Return the (X, Y) coordinate for the center point of the cell that contains the specified text.  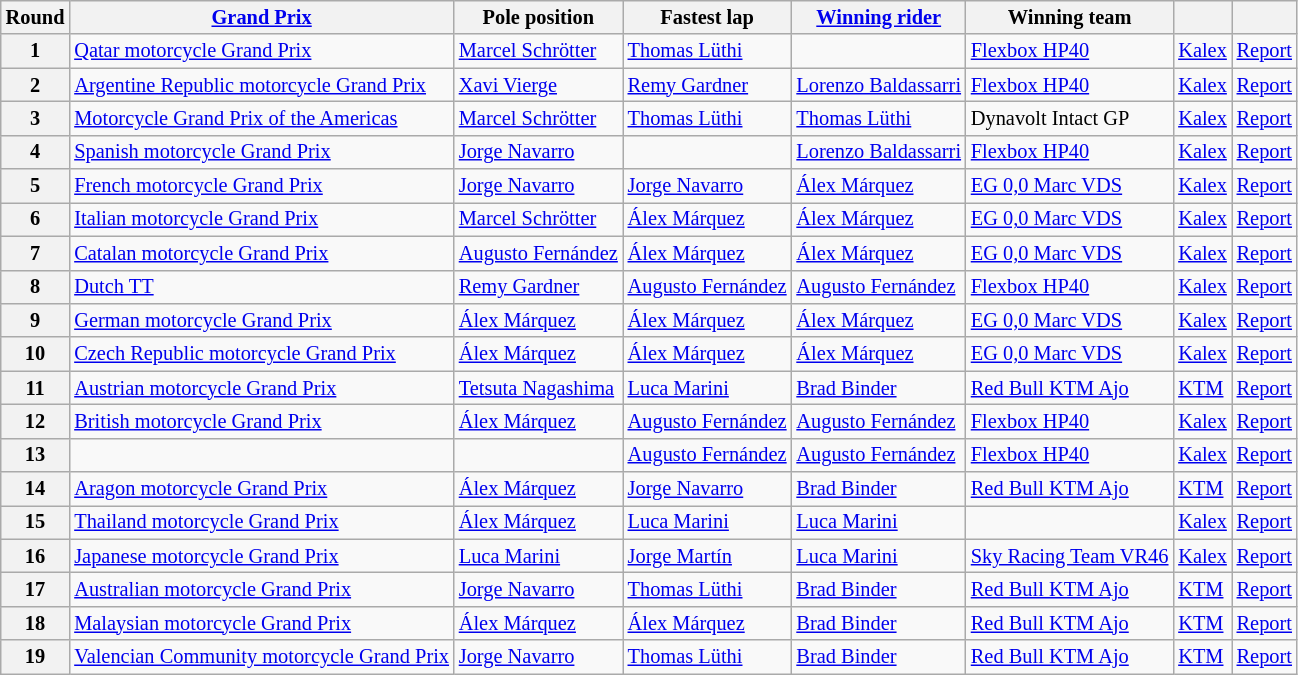
Fastest lap (708, 17)
Austrian motorcycle Grand Prix (262, 388)
18 (36, 623)
Dutch TT (262, 287)
Argentine Republic motorcycle Grand Prix (262, 85)
10 (36, 354)
5 (36, 186)
German motorcycle Grand Prix (262, 320)
Motorcycle Grand Prix of the Americas (262, 118)
11 (36, 388)
Valencian Community motorcycle Grand Prix (262, 657)
Australian motorcycle Grand Prix (262, 589)
8 (36, 287)
1 (36, 51)
19 (36, 657)
3 (36, 118)
Pole position (538, 17)
Thailand motorcycle Grand Prix (262, 522)
16 (36, 556)
Tetsuta Nagashima (538, 388)
7 (36, 253)
6 (36, 219)
Winning rider (878, 17)
Catalan motorcycle Grand Prix (262, 253)
Qatar motorcycle Grand Prix (262, 51)
13 (36, 455)
Czech Republic motorcycle Grand Prix (262, 354)
17 (36, 589)
15 (36, 522)
Xavi Vierge (538, 85)
Dynavolt Intact GP (1070, 118)
14 (36, 489)
French motorcycle Grand Prix (262, 186)
Malaysian motorcycle Grand Prix (262, 623)
British motorcycle Grand Prix (262, 421)
Jorge Martín (708, 556)
12 (36, 421)
2 (36, 85)
Japanese motorcycle Grand Prix (262, 556)
Sky Racing Team VR46 (1070, 556)
Winning team (1070, 17)
Grand Prix (262, 17)
Aragon motorcycle Grand Prix (262, 489)
Spanish motorcycle Grand Prix (262, 152)
Italian motorcycle Grand Prix (262, 219)
9 (36, 320)
Round (36, 17)
4 (36, 152)
